Locate the cell with the specified text and output its (x, y) center coordinate. 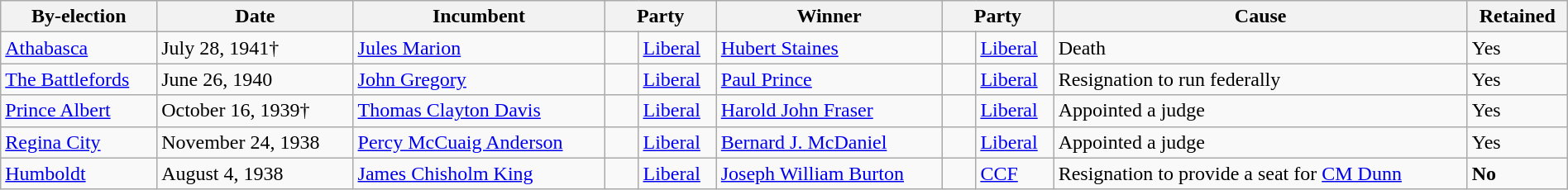
By-election (79, 17)
CCF (1015, 173)
July 28, 1941† (255, 48)
Hubert Staines (829, 48)
August 4, 1938 (255, 173)
Incumbent (479, 17)
Humboldt (79, 173)
Resignation to provide a seat for CM Dunn (1260, 173)
No (1517, 173)
June 26, 1940 (255, 79)
Jules Marion (479, 48)
Date (255, 17)
October 16, 1939† (255, 111)
Cause (1260, 17)
Retained (1517, 17)
The Battlefords (79, 79)
Resignation to run federally (1260, 79)
Percy McCuaig Anderson (479, 142)
Bernard J. McDaniel (829, 142)
November 24, 1938 (255, 142)
James Chisholm King (479, 173)
Death (1260, 48)
Paul Prince (829, 79)
Athabasca (79, 48)
Joseph William Burton (829, 173)
Thomas Clayton Davis (479, 111)
Regina City (79, 142)
Winner (829, 17)
Harold John Fraser (829, 111)
Prince Albert (79, 111)
John Gregory (479, 79)
